For the text-containing cell, return its midpoint in (x, y) coordinate format. 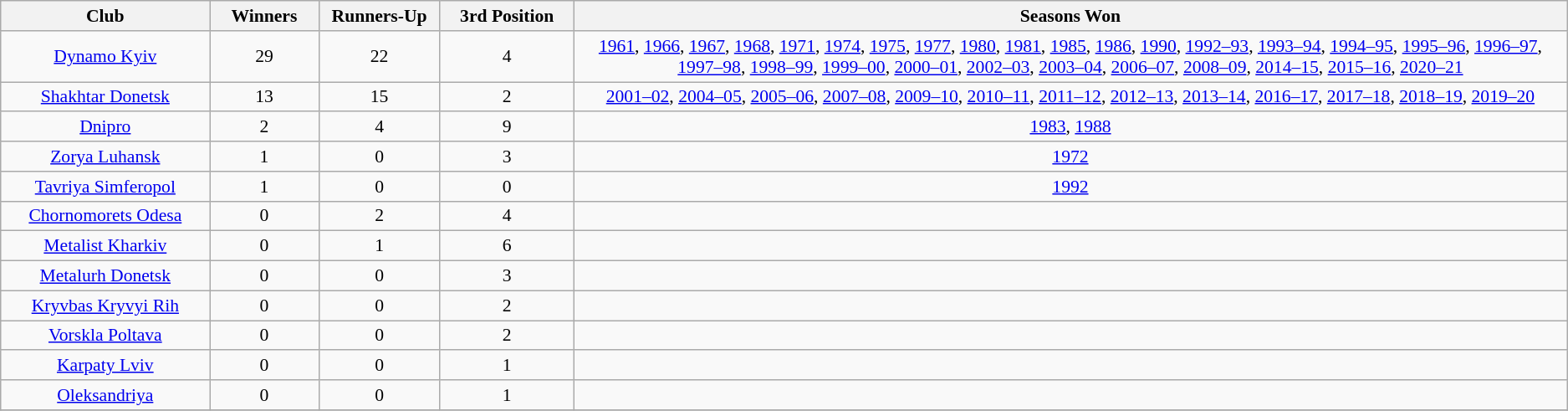
Chornomorets Odesa (105, 216)
9 (507, 127)
22 (380, 57)
Club (105, 16)
Runners-Up (380, 16)
Winners (264, 16)
Zorya Luhansk (105, 157)
2001–02, 2004–05, 2005–06, 2007–08, 2009–10, 2010–11, 2011–12, 2012–13, 2013–14, 2016–17, 2017–18, 2018–19, 2019–20 (1070, 97)
13 (264, 97)
Dynamo Kyiv (105, 57)
1983, 1988 (1070, 127)
Shakhtar Donetsk (105, 97)
Dnipro (105, 127)
Oleksandriya (105, 395)
29 (264, 57)
6 (507, 246)
3rd Position (507, 16)
Seasons Won (1070, 16)
Karpaty Lviv (105, 366)
15 (380, 97)
Kryvbas Kryvyi Rih (105, 306)
Tavriya Simferopol (105, 187)
Vorskla Poltava (105, 336)
Metalist Kharkiv (105, 246)
1972 (1070, 157)
Metalurh Donetsk (105, 276)
1992 (1070, 187)
